From the cell containing the given text, extract its center point as [X, Y] coordinate. 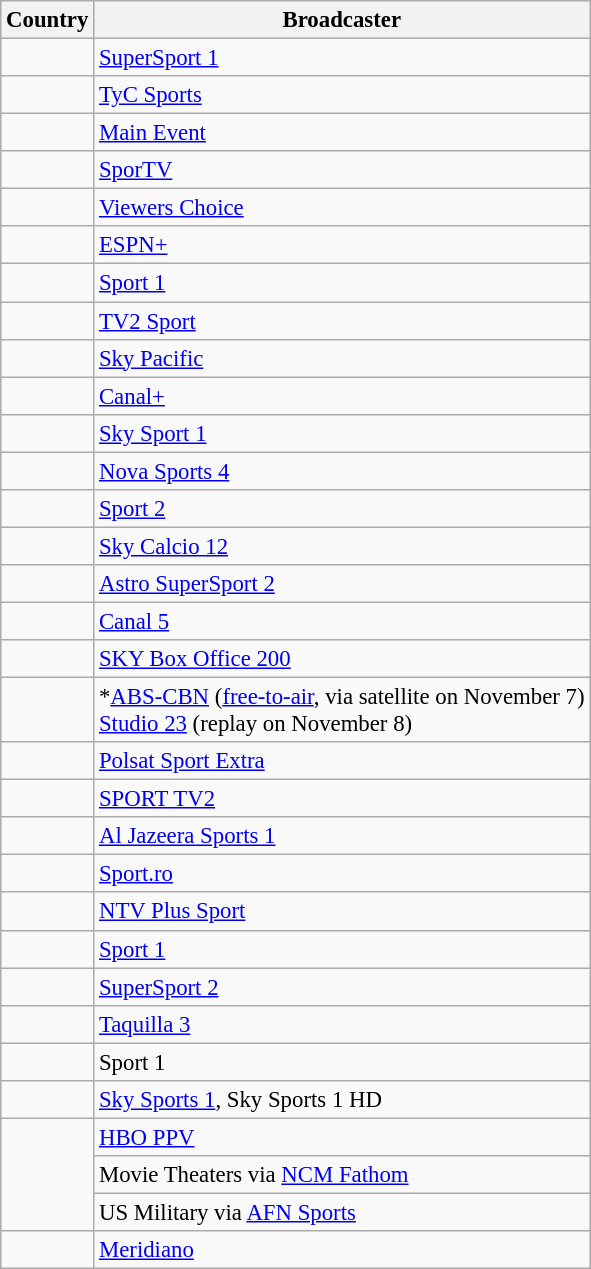
TV2 Sport [342, 321]
Canal+ [342, 396]
Sky Pacific [342, 358]
SKY Box Office 200 [342, 659]
Al Jazeera Sports 1 [342, 836]
Movie Theaters via NCM Fathom [342, 1175]
Sky Sports 1, Sky Sports 1 HD [342, 1100]
Canal 5 [342, 621]
SuperSport 2 [342, 987]
Main Event [342, 133]
Broadcaster [342, 20]
Polsat Sport Extra [342, 761]
Sport 2 [342, 509]
Astro SuperSport 2 [342, 584]
TyC Sports [342, 95]
Country [48, 20]
Sky Sport 1 [342, 433]
*ABS-CBN (free-to-air, via satellite on November 7) Studio 23 (replay on November 8) [342, 710]
HBO PPV [342, 1137]
Viewers Choice [342, 208]
Meridiano [342, 1250]
NTV Plus Sport [342, 912]
Sport.ro [342, 874]
SporTV [342, 170]
SuperSport 1 [342, 58]
US Military via AFN Sports [342, 1212]
ESPN+ [342, 245]
Taquilla 3 [342, 1024]
SPORT TV2 [342, 799]
Nova Sports 4 [342, 471]
Sky Calcio 12 [342, 546]
